Scan for the cell matching the given text and deliver its [X, Y] coordinate at center. 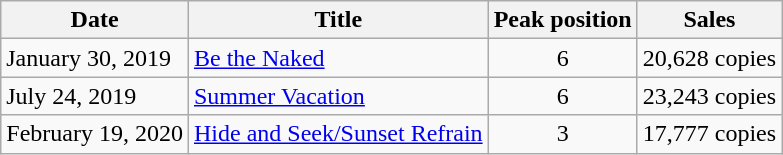
Be the Naked [338, 58]
Peak position [562, 20]
Hide and Seek/Sunset Refrain [338, 134]
Title [338, 20]
January 30, 2019 [95, 58]
Summer Vacation [338, 96]
3 [562, 134]
Sales [709, 20]
17,777 copies [709, 134]
February 19, 2020 [95, 134]
Date [95, 20]
23,243 copies [709, 96]
20,628 copies [709, 58]
July 24, 2019 [95, 96]
